Detect which cell encompasses the target text, then output its [X, Y] center coordinate. 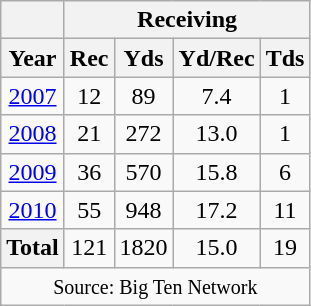
Total [33, 248]
Receiving [187, 20]
2008 [33, 134]
2010 [33, 210]
Yd/Rec [216, 58]
21 [89, 134]
89 [144, 96]
570 [144, 172]
19 [285, 248]
15.0 [216, 248]
2007 [33, 96]
7.4 [216, 96]
1820 [144, 248]
2009 [33, 172]
121 [89, 248]
15.8 [216, 172]
Yds [144, 58]
272 [144, 134]
13.0 [216, 134]
Year [33, 58]
948 [144, 210]
Source: Big Ten Network [156, 286]
55 [89, 210]
12 [89, 96]
17.2 [216, 210]
36 [89, 172]
Rec [89, 58]
Tds [285, 58]
11 [285, 210]
6 [285, 172]
